Output the (X, Y) coordinate of the center of the cell containing the given text.  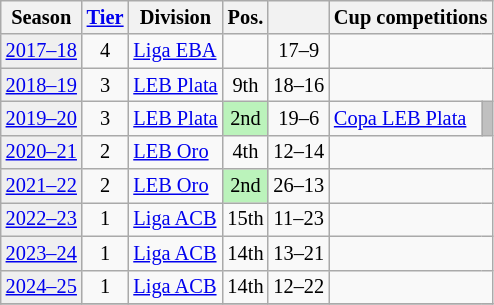
17–9 (298, 51)
26–13 (298, 186)
12–22 (298, 287)
15th (245, 219)
4th (245, 152)
2024–25 (42, 287)
2017–18 (42, 51)
19–6 (298, 118)
Cup competitions (410, 17)
12–14 (298, 152)
Liga EBA (175, 51)
11–23 (298, 219)
Copa LEB Plata (406, 118)
2021–22 (42, 186)
2018–19 (42, 85)
2023–24 (42, 253)
Pos. (245, 17)
Season (42, 17)
9th (245, 85)
18–16 (298, 85)
2020–21 (42, 152)
13–21 (298, 253)
4 (106, 51)
2019–20 (42, 118)
Division (175, 17)
2022–23 (42, 219)
Tier (106, 17)
